Return the [X, Y] coordinate for the center point of the cell that contains the specified text.  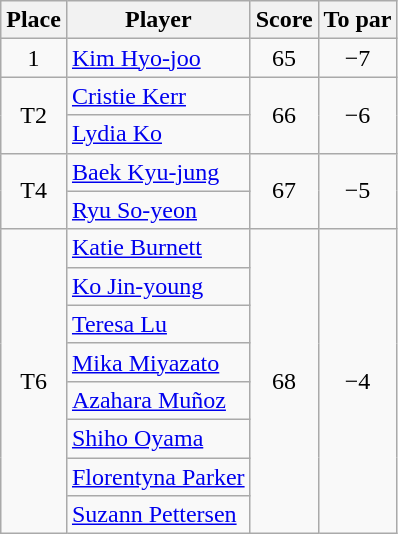
Score [284, 20]
T4 [34, 191]
65 [284, 58]
Teresa Lu [158, 324]
Suzann Pettersen [158, 515]
Player [158, 20]
Lydia Ko [158, 134]
Katie Burnett [158, 248]
−7 [358, 58]
Florentyna Parker [158, 477]
Ko Jin-young [158, 286]
T2 [34, 115]
To par [358, 20]
Mika Miyazato [158, 362]
−4 [358, 381]
67 [284, 191]
Place [34, 20]
68 [284, 381]
Kim Hyo-joo [158, 58]
Shiho Oyama [158, 438]
1 [34, 58]
−6 [358, 115]
Azahara Muñoz [158, 400]
Baek Kyu-jung [158, 172]
Cristie Kerr [158, 96]
−5 [358, 191]
T6 [34, 381]
66 [284, 115]
Ryu So-yeon [158, 210]
